Return [X, Y] of the center of cell containing provided text 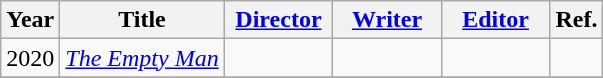
2020 [30, 58]
Writer [388, 20]
The Empty Man [142, 58]
Year [30, 20]
Ref. [576, 20]
Director [278, 20]
Editor [496, 20]
Title [142, 20]
